Scan for the cell matching the given text and deliver its [x, y] coordinate at center. 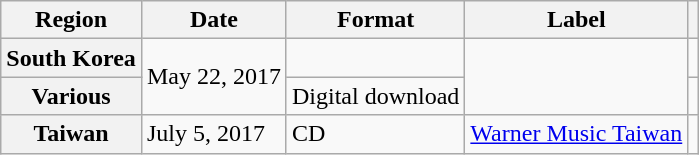
Format [375, 20]
Label [576, 20]
Region [72, 20]
CD [375, 134]
Warner Music Taiwan [576, 134]
Date [214, 20]
Taiwan [72, 134]
May 22, 2017 [214, 77]
South Korea [72, 58]
Digital download [375, 96]
July 5, 2017 [214, 134]
Various [72, 96]
